Return the (X, Y) coordinate for the center point of the cell that contains the specified text.  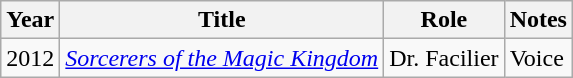
Voice (538, 58)
Title (222, 20)
Notes (538, 20)
Dr. Facilier (444, 58)
Role (444, 20)
2012 (30, 58)
Year (30, 20)
Sorcerers of the Magic Kingdom (222, 58)
